Provide the [x, y] coordinate of the cell's center where the given text is located.  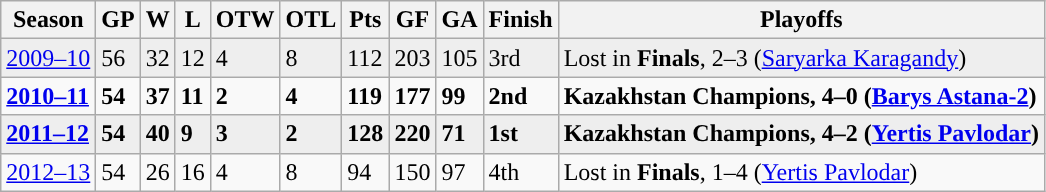
97 [460, 172]
GF [412, 20]
177 [412, 96]
W [158, 20]
2nd [520, 96]
GA [460, 20]
Lost in Finals, 1–4 (Yertis Pavlodar) [801, 172]
Lost in Finals, 2–3 (Saryarka Karagandy) [801, 58]
220 [412, 134]
105 [460, 58]
2010–11 [48, 96]
16 [192, 172]
Kazakhstan Champions, 4–2 (Yertis Pavlodar) [801, 134]
4th [520, 172]
26 [158, 172]
11 [192, 96]
37 [158, 96]
112 [366, 58]
94 [366, 172]
GP [118, 20]
Kazakhstan Champions, 4–0 (Barys Astana-2) [801, 96]
128 [366, 134]
9 [192, 134]
71 [460, 134]
150 [412, 172]
Season [48, 20]
2012–13 [48, 172]
99 [460, 96]
2011–12 [48, 134]
OTW [245, 20]
Finish [520, 20]
Pts [366, 20]
32 [158, 58]
3 [245, 134]
119 [366, 96]
3rd [520, 58]
L [192, 20]
40 [158, 134]
OTL [311, 20]
56 [118, 58]
12 [192, 58]
Playoffs [801, 20]
1st [520, 134]
203 [412, 58]
2009–10 [48, 58]
